Return the [X, Y] coordinate for the center point of the cell that contains the specified text.  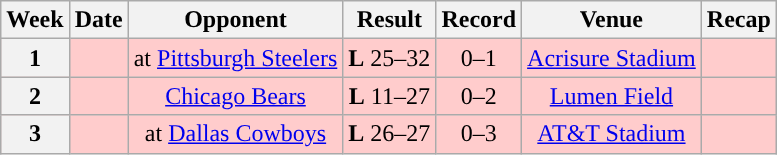
Week [35, 20]
0–1 [479, 58]
at Dallas Cowboys [236, 134]
Opponent [236, 20]
Lumen Field [612, 96]
0–2 [479, 96]
Record [479, 20]
Venue [612, 20]
L 26–27 [390, 134]
L 25–32 [390, 58]
2 [35, 96]
Acrisure Stadium [612, 58]
at Pittsburgh Steelers [236, 58]
AT&T Stadium [612, 134]
3 [35, 134]
Date [98, 20]
Chicago Bears [236, 96]
1 [35, 58]
0–3 [479, 134]
Result [390, 20]
Recap [738, 20]
L 11–27 [390, 96]
